Return the [x, y] coordinate for the center point of the cell that contains the specified text.  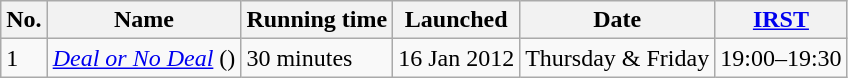
Running time [317, 20]
16 Jan 2012 [456, 58]
Launched [456, 20]
Date [618, 20]
Deal or No Deal () [144, 58]
30 minutes [317, 58]
No. [24, 20]
19:00–19:30 [781, 58]
Name [144, 20]
IRST [781, 20]
1 [24, 58]
Thursday & Friday [618, 58]
